Identify which cell holds the provided text, then report its [X, Y] central coordinate. 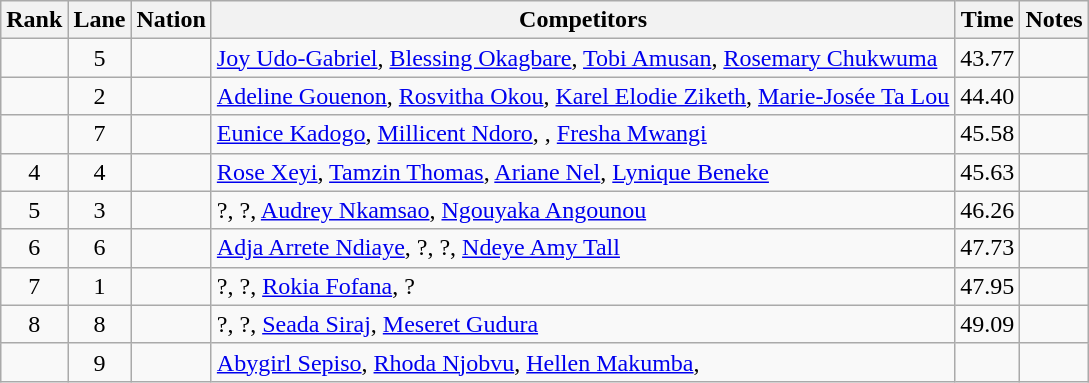
Rank [34, 20]
Adeline Gouenon, Rosvitha Okou, Karel Elodie Ziketh, Marie-Josée Ta Lou [582, 96]
47.73 [988, 248]
Time [988, 20]
45.63 [988, 172]
47.95 [988, 286]
45.58 [988, 134]
9 [100, 362]
2 [100, 96]
Eunice Kadogo, Millicent Ndoro, , Fresha Mwangi [582, 134]
Joy Udo-Gabriel, Blessing Okagbare, Tobi Amusan, Rosemary Chukwuma [582, 58]
49.09 [988, 324]
43.77 [988, 58]
Notes [1054, 20]
3 [100, 210]
44.40 [988, 96]
Nation [171, 20]
Rose Xeyi, Tamzin Thomas, Ariane Nel, Lynique Beneke [582, 172]
?, ?, Rokia Fofana, ? [582, 286]
?, ?, Audrey Nkamsao, Ngouyaka Angounou [582, 210]
Abygirl Sepiso, Rhoda Njobvu, Hellen Makumba, [582, 362]
Lane [100, 20]
1 [100, 286]
Adja Arrete Ndiaye, ?, ?, Ndeye Amy Tall [582, 248]
46.26 [988, 210]
?, ?, Seada Siraj, Meseret Gudura [582, 324]
Competitors [582, 20]
